Pinpoint the cell where the given text exists, returning its (x, y) midpoint coordinate. 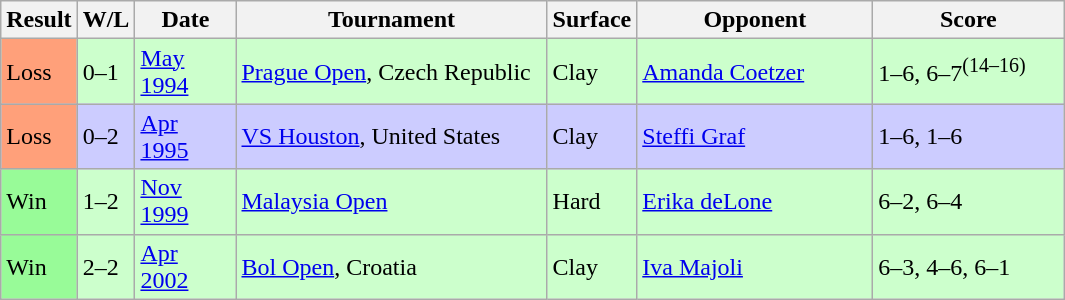
Nov 1999 (186, 202)
Result (39, 20)
Amanda Coetzer (755, 72)
Score (968, 20)
Malaysia Open (392, 202)
Opponent (755, 20)
Tournament (392, 20)
Prague Open, Czech Republic (392, 72)
Apr 1995 (186, 136)
1–6, 6–7(14–16) (968, 72)
Date (186, 20)
0–2 (106, 136)
Bol Open, Croatia (392, 266)
Iva Majoli (755, 266)
Surface (592, 20)
6–2, 6–4 (968, 202)
0–1 (106, 72)
Apr 2002 (186, 266)
Steffi Graf (755, 136)
2–2 (106, 266)
1–6, 1–6 (968, 136)
Erika deLone (755, 202)
6–3, 4–6, 6–1 (968, 266)
W/L (106, 20)
Hard (592, 202)
1–2 (106, 202)
May 1994 (186, 72)
VS Houston, United States (392, 136)
